Provide the (X, Y) coordinate of the cell's center where the given text is located.  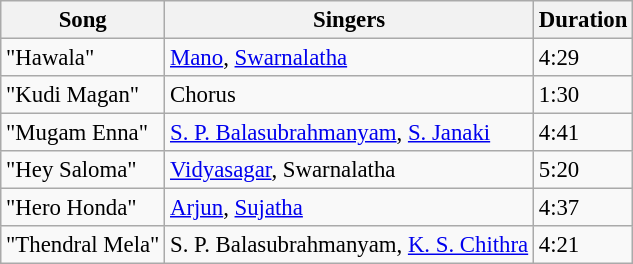
1:30 (582, 95)
Mano, Swarnalatha (350, 58)
"Thendral Mela" (83, 245)
4:37 (582, 208)
"Kudi Magan" (83, 95)
"Hawala" (83, 58)
Vidyasagar, Swarnalatha (350, 170)
"Mugam Enna" (83, 133)
5:20 (582, 170)
4:21 (582, 245)
"Hey Saloma" (83, 170)
S. P. Balasubrahmanyam, S. Janaki (350, 133)
4:41 (582, 133)
Chorus (350, 95)
4:29 (582, 58)
Singers (350, 20)
"Hero Honda" (83, 208)
Duration (582, 20)
S. P. Balasubrahmanyam, K. S. Chithra (350, 245)
Arjun, Sujatha (350, 208)
Song (83, 20)
